Detect which cell encompasses the target text, then output its [X, Y] center coordinate. 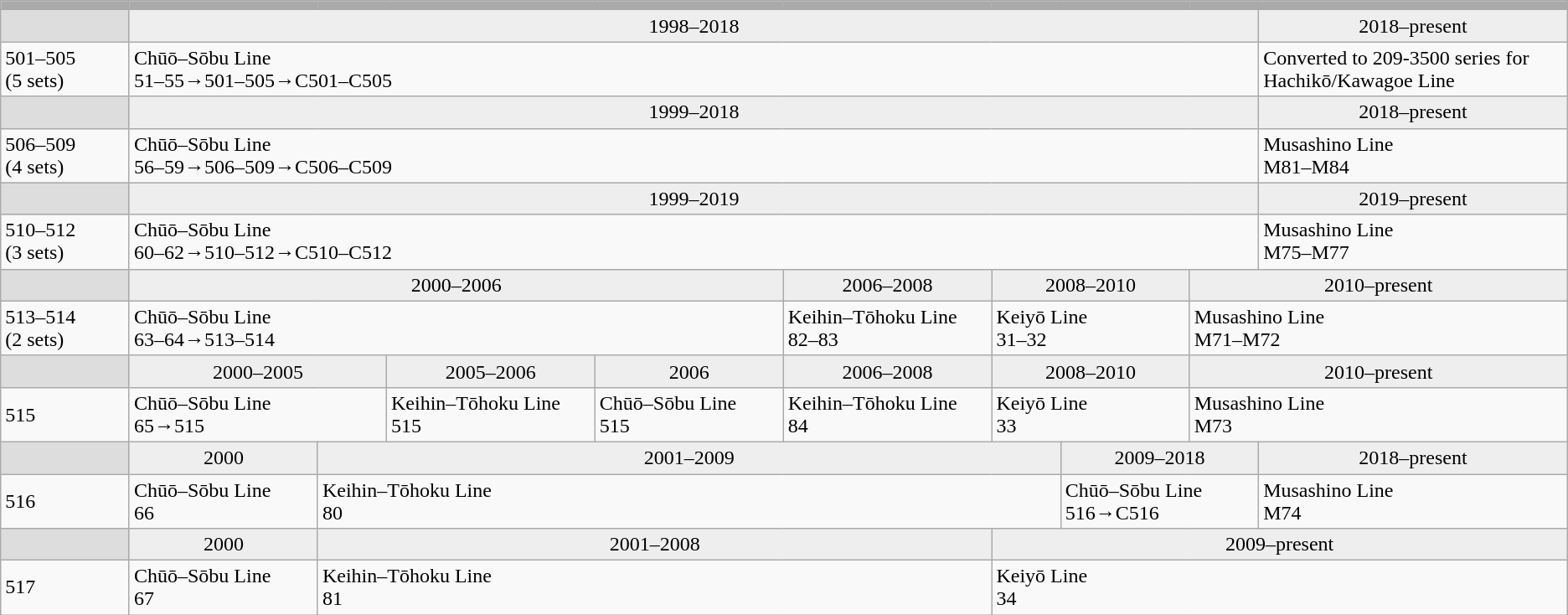
Keihin–Tōhoku Line82–83 [888, 328]
1999–2019 [694, 199]
Keiyō Line31–32 [1091, 328]
Chūō–Sōbu Line67 [223, 588]
501–505(5 sets) [65, 69]
Keiyō Line33 [1091, 414]
Chūō–Sōbu Line51–55→501–505→C501–C505 [694, 69]
Keiyō Line34 [1280, 588]
Chūō–Sōbu Line56–59→506–509→C506–C509 [694, 156]
2019–present [1414, 199]
Keihin–Tōhoku Line515 [491, 414]
Keihin–Tōhoku Line81 [654, 588]
2000–2005 [258, 371]
2001–2009 [689, 457]
Chūō–Sōbu Line516→C516 [1159, 501]
Musashino LineM74 [1414, 501]
506–509(4 sets) [65, 156]
Musashino LineM73 [1379, 414]
Musashino LineM81–M84 [1414, 156]
Musashino LineM71–M72 [1379, 328]
Converted to 209-3500 series for Hachikō/Kawagoe Line [1414, 69]
510–512(3 sets) [65, 241]
513–514(2 sets) [65, 328]
Musashino LineM75–M77 [1414, 241]
517 [65, 588]
1998–2018 [694, 26]
Chūō–Sōbu Line65→515 [258, 414]
1999–2018 [694, 112]
515 [65, 414]
2000–2006 [456, 285]
Keihin–Tōhoku Line80 [689, 501]
2006 [689, 371]
2009–2018 [1159, 457]
Chūō–Sōbu Line63–64→513–514 [456, 328]
2001–2008 [654, 545]
Chūō–Sōbu Line515 [689, 414]
516 [65, 501]
2005–2006 [491, 371]
Keihin–Tōhoku Line84 [888, 414]
Chūō–Sōbu Line66 [223, 501]
2009–present [1280, 545]
Chūō–Sōbu Line60–62→510–512→C510–C512 [694, 241]
